From the cell containing the given text, extract its center point as (x, y) coordinate. 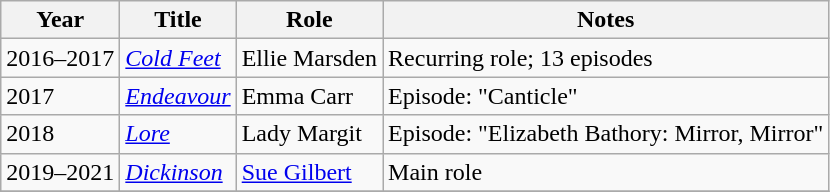
Role (309, 20)
Main role (606, 172)
Lady Margit (309, 134)
Dickinson (178, 172)
2016–2017 (60, 58)
Episode: "Elizabeth Bathory: Mirror, Mirror" (606, 134)
2019–2021 (60, 172)
Sue Gilbert (309, 172)
Episode: "Canticle" (606, 96)
2018 (60, 134)
Cold Feet (178, 58)
Lore (178, 134)
Year (60, 20)
Endeavour (178, 96)
Ellie Marsden (309, 58)
Emma Carr (309, 96)
Notes (606, 20)
Recurring role; 13 episodes (606, 58)
2017 (60, 96)
Title (178, 20)
